Scan for the cell matching the given text and deliver its (x, y) coordinate at center. 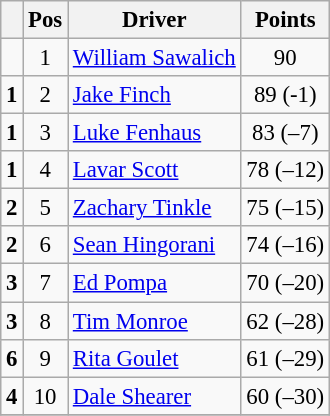
60 (–30) (285, 396)
83 (–7) (285, 133)
78 (–12) (285, 170)
89 (-1) (285, 95)
62 (–28) (285, 321)
Driver (155, 20)
5 (46, 208)
Jake Finch (155, 95)
61 (–29) (285, 358)
9 (46, 358)
Points (285, 20)
70 (–20) (285, 283)
90 (285, 58)
Zachary Tinkle (155, 208)
74 (–16) (285, 245)
75 (–15) (285, 208)
7 (46, 283)
8 (46, 321)
Rita Goulet (155, 358)
Luke Fenhaus (155, 133)
William Sawalich (155, 58)
Ed Pompa (155, 283)
Lavar Scott (155, 170)
Tim Monroe (155, 321)
Pos (46, 20)
10 (46, 396)
Dale Shearer (155, 396)
Sean Hingorani (155, 245)
